Return [x, y] of the center of cell containing provided text 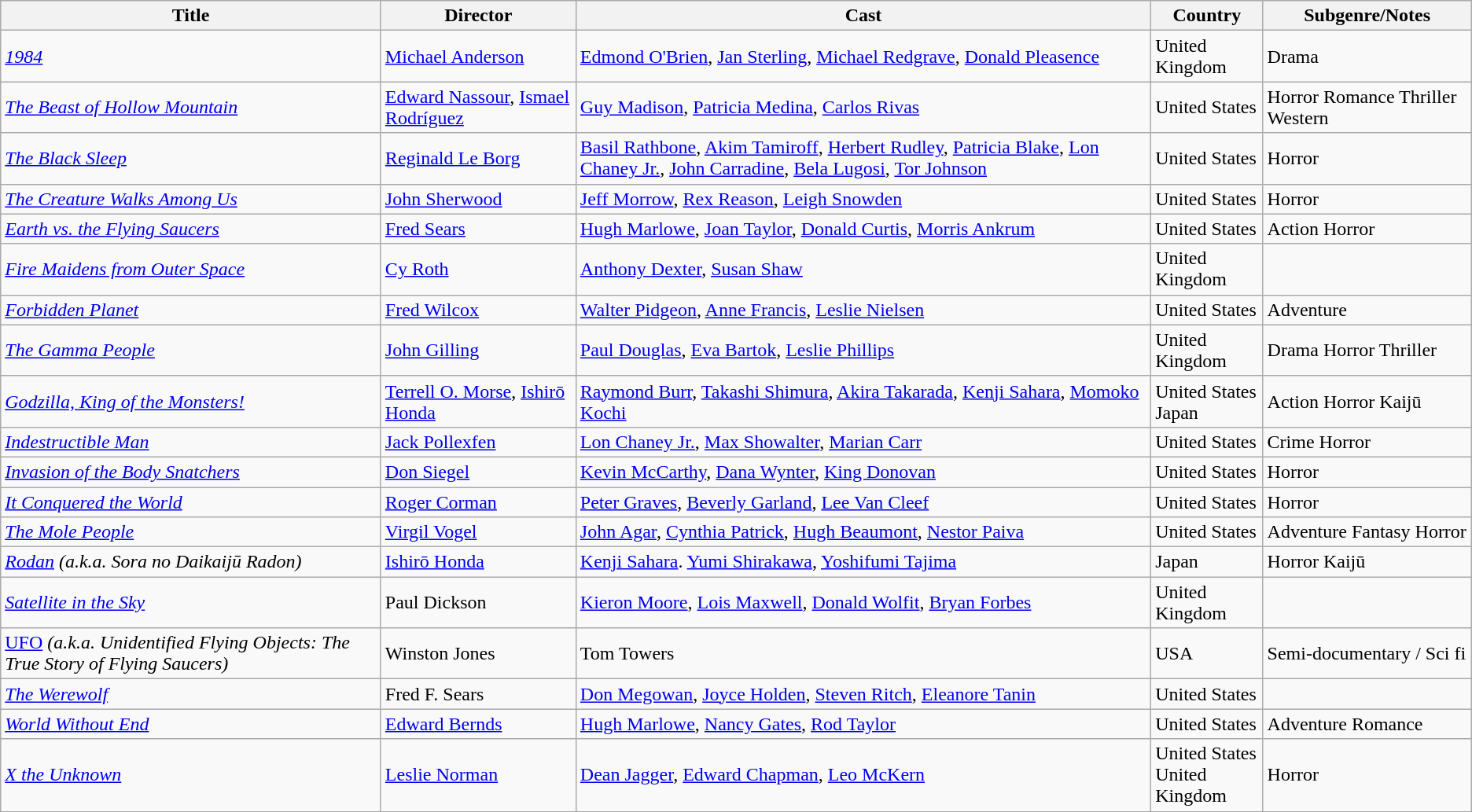
Japan [1207, 562]
USA [1207, 654]
Ishirō Honda [478, 562]
Satellite in the Sky [191, 602]
Don Megowan, Joyce Holden, Steven Ritch, Eleanore Tanin [863, 694]
Director [478, 16]
The Mole People [191, 532]
Horror Romance Thriller Western [1367, 107]
Subgenre/Notes [1367, 16]
Forbidden Planet [191, 310]
The Black Sleep [191, 159]
Paul Douglas, Eva Bartok, Leslie Phillips [863, 351]
Edmond O'Brien, Jan Sterling, Michael Redgrave, Donald Pleasence [863, 57]
Rodan (a.k.a. Sora no Daikaijū Radon) [191, 562]
Kenji Sahara. Yumi Shirakawa, Yoshifumi Tajima [863, 562]
The Beast of Hollow Mountain [191, 107]
Tom Towers [863, 654]
It Conquered the World [191, 502]
Adventure [1367, 310]
Semi-documentary / Sci fi [1367, 654]
Country [1207, 16]
Crime Horror [1367, 442]
John Sherwood [478, 199]
Anthony Dexter, Susan Shaw [863, 269]
Action Horror [1367, 229]
United StatesJapan [1207, 401]
Peter Graves, Beverly Garland, Lee Van Cleef [863, 502]
Fred F. Sears [478, 694]
John Gilling [478, 351]
Walter Pidgeon, Anne Francis, Leslie Nielsen [863, 310]
1984 [191, 57]
Jack Pollexfen [478, 442]
Paul Dickson [478, 602]
Adventure Romance [1367, 724]
Drama Horror Thriller [1367, 351]
Indestructible Man [191, 442]
Fire Maidens from Outer Space [191, 269]
Guy Madison, Patricia Medina, Carlos Rivas [863, 107]
Virgil Vogel [478, 532]
Edward Nassour, Ismael Rodríguez [478, 107]
World Without End [191, 724]
The Creature Walks Among Us [191, 199]
Invasion of the Body Snatchers [191, 472]
Leslie Norman [478, 775]
Adventure Fantasy Horror [1367, 532]
John Agar, Cynthia Patrick, Hugh Beaumont, Nestor Paiva [863, 532]
Reginald Le Borg [478, 159]
Title [191, 16]
Edward Bernds [478, 724]
Kieron Moore, Lois Maxwell, Donald Wolfit, Bryan Forbes [863, 602]
Hugh Marlowe, Joan Taylor, Donald Curtis, Morris Ankrum [863, 229]
Dean Jagger, Edward Chapman, Leo McKern [863, 775]
Action Horror Kaijū [1367, 401]
Jeff Morrow, Rex Reason, Leigh Snowden [863, 199]
Lon Chaney Jr., Max Showalter, Marian Carr [863, 442]
Godzilla, King of the Monsters! [191, 401]
Hugh Marlowe, Nancy Gates, Rod Taylor [863, 724]
Michael Anderson [478, 57]
The Werewolf [191, 694]
The Gamma People [191, 351]
Earth vs. the Flying Saucers [191, 229]
Kevin McCarthy, Dana Wynter, King Donovan [863, 472]
Terrell O. Morse, Ishirō Honda [478, 401]
United StatesUnited Kingdom [1207, 775]
Fred Sears [478, 229]
UFO (a.k.a. Unidentified Flying Objects: The True Story of Flying Saucers) [191, 654]
Cast [863, 16]
Horror Kaijū [1367, 562]
Raymond Burr, Takashi Shimura, Akira Takarada, Kenji Sahara, Momoko Kochi [863, 401]
Cy Roth [478, 269]
Winston Jones [478, 654]
Drama [1367, 57]
Fred Wilcox [478, 310]
Don Siegel [478, 472]
Basil Rathbone, Akim Tamiroff, Herbert Rudley, Patricia Blake, Lon Chaney Jr., John Carradine, Bela Lugosi, Tor Johnson [863, 159]
Roger Corman [478, 502]
X the Unknown [191, 775]
